Find where the given text appears and provide that cell's center as (x, y) coordinate. 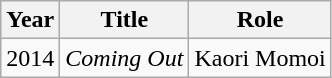
Title (124, 20)
Role (260, 20)
Coming Out (124, 58)
Kaori Momoi (260, 58)
Year (30, 20)
2014 (30, 58)
